Pinpoint the cell where the given text exists, returning its (X, Y) midpoint coordinate. 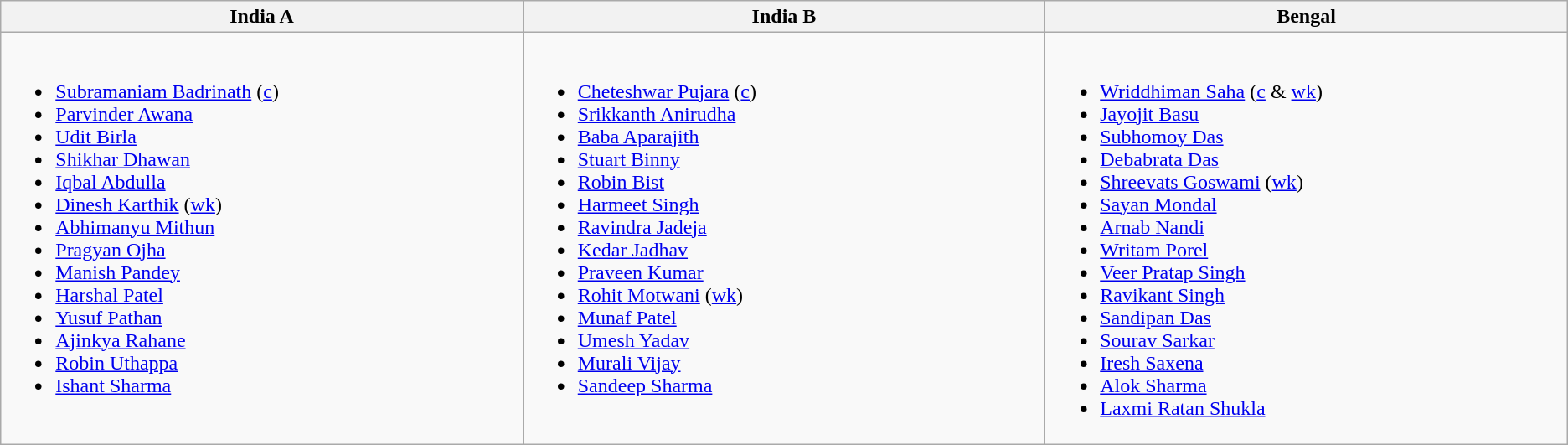
India B (784, 17)
Bengal (1307, 17)
India A (261, 17)
